Pinpoint the cell where the given text exists, returning its (x, y) midpoint coordinate. 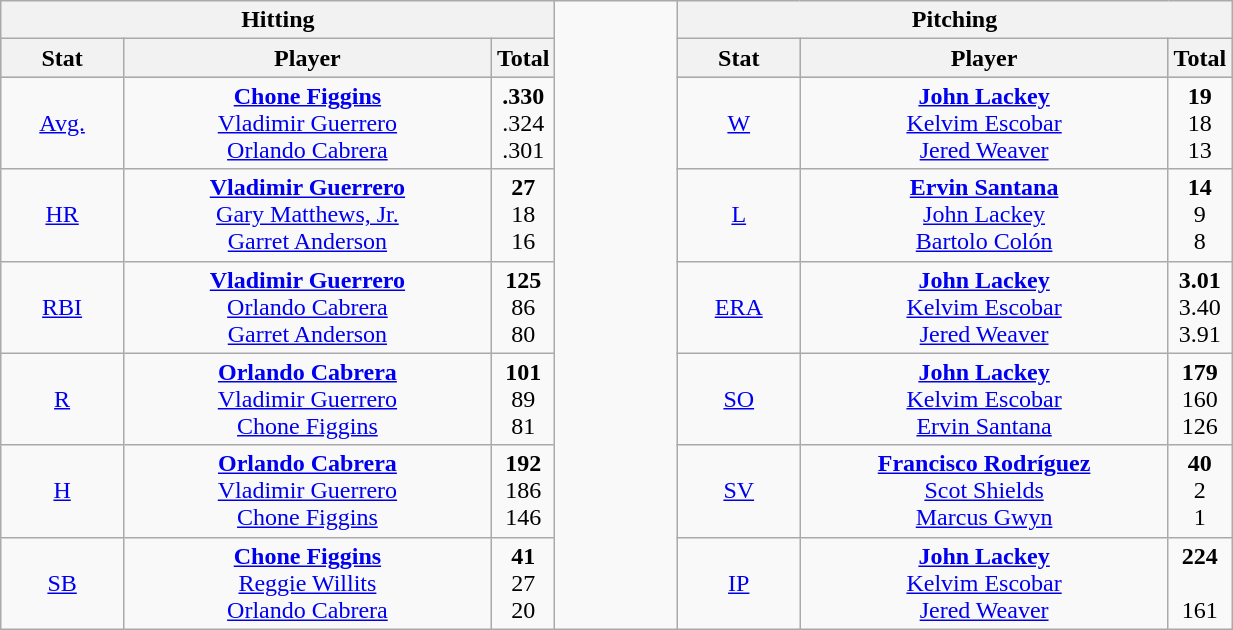
Ervin SantanaJohn Lackey Bartolo Colón (984, 215)
Vladimir GuerreroOrlando CabreraGarret Anderson (307, 307)
412720 (523, 583)
H (62, 491)
Vladimir GuerreroGary Matthews, Jr.Garret Anderson (307, 215)
IP (738, 583)
Hitting (278, 20)
Avg. (62, 123)
HR (62, 215)
191813 (1200, 123)
3.013.403.91 (1200, 307)
192186146 (523, 491)
.330.324.301 (523, 123)
271816 (523, 215)
Chone FigginsVladimir GuerreroOrlando Cabrera (307, 123)
1498 (1200, 215)
ERA (738, 307)
RBI (62, 307)
L (738, 215)
1258680 (523, 307)
W (738, 123)
179160126 (1200, 399)
Chone FigginsReggie WillitsOrlando Cabrera (307, 583)
R (62, 399)
4021 (1200, 491)
SO (738, 399)
SB (62, 583)
1018981 (523, 399)
John LackeyKelvim EscobarErvin Santana (984, 399)
SV (738, 491)
Pitching (954, 20)
224161 (1200, 583)
Francisco RodríguezScot ShieldsMarcus Gwyn (984, 491)
